Detect which cell encompasses the target text, then output its (x, y) center coordinate. 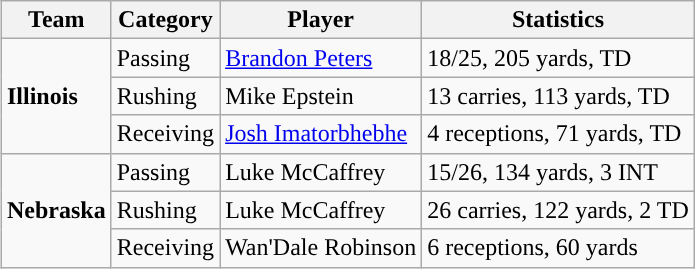
15/26, 134 yards, 3 INT (558, 172)
Josh Imatorbhebhe (321, 134)
Illinois (56, 96)
Category (165, 20)
18/25, 205 yards, TD (558, 58)
Statistics (558, 20)
13 carries, 113 yards, TD (558, 96)
Mike Epstein (321, 96)
Nebraska (56, 210)
Team (56, 20)
6 receptions, 60 yards (558, 248)
Brandon Peters (321, 58)
Player (321, 20)
Wan'Dale Robinson (321, 248)
26 carries, 122 yards, 2 TD (558, 210)
4 receptions, 71 yards, TD (558, 134)
